Find where the given text appears and provide that cell's center as [X, Y] coordinate. 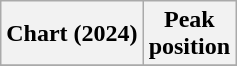
Chart (2024) [72, 34]
Peakposition [189, 34]
